Search for the cell housing the specified text and yield its [x, y] center coordinate. 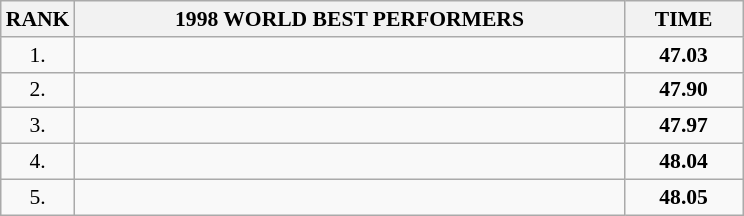
47.90 [684, 90]
47.03 [684, 55]
RANK [38, 19]
47.97 [684, 126]
3. [38, 126]
4. [38, 162]
2. [38, 90]
1. [38, 55]
48.05 [684, 197]
1998 WORLD BEST PERFORMERS [349, 19]
48.04 [684, 162]
TIME [684, 19]
5. [38, 197]
